Find where the given text appears and provide that cell's center as [x, y] coordinate. 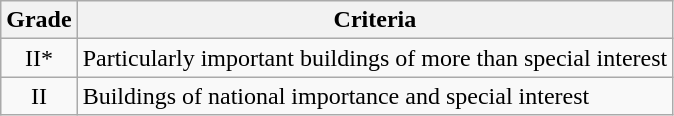
Criteria [375, 20]
II* [39, 58]
II [39, 96]
Particularly important buildings of more than special interest [375, 58]
Buildings of national importance and special interest [375, 96]
Grade [39, 20]
